Locate the cell with the specified text and output its (X, Y) center coordinate. 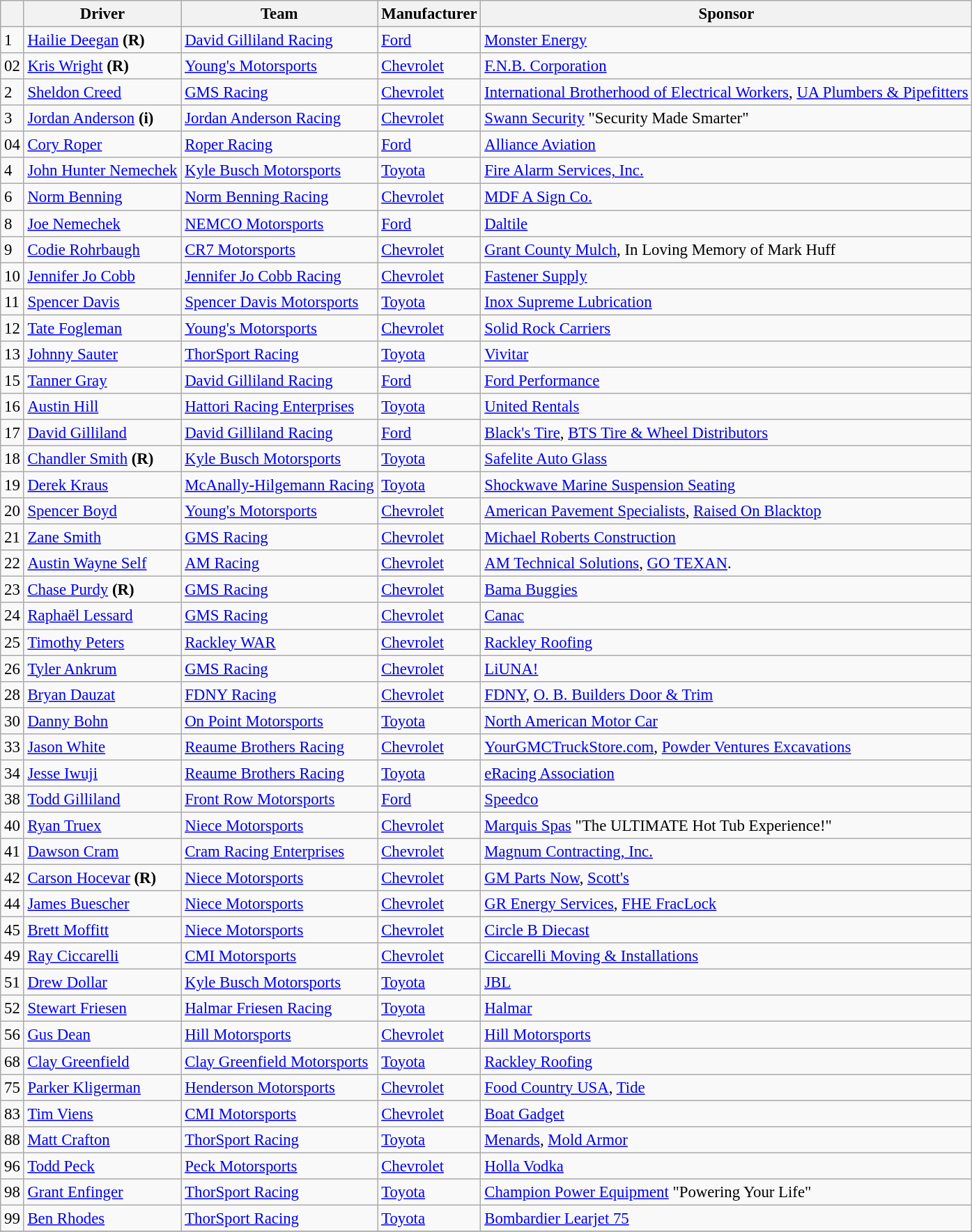
Sheldon Creed (102, 93)
Circle B Diecast (726, 930)
68 (13, 1061)
Danny Bohn (102, 721)
96 (13, 1166)
FDNY, O. B. Builders Door & Trim (726, 694)
04 (13, 145)
Champion Power Equipment "Powering Your Life" (726, 1192)
02 (13, 66)
Fastener Supply (726, 276)
34 (13, 773)
Ford Performance (726, 380)
Clay Greenfield (102, 1061)
Front Row Motorsports (279, 800)
Jennifer Jo Cobb (102, 276)
Cram Racing Enterprises (279, 852)
Speedco (726, 800)
Raphaël Lessard (102, 616)
Menards, Mold Armor (726, 1139)
42 (13, 878)
Bama Buggies (726, 590)
Spencer Davis Motorsports (279, 302)
Safelite Auto Glass (726, 459)
Parker Kligerman (102, 1087)
Jordan Anderson (i) (102, 118)
8 (13, 224)
Jennifer Jo Cobb Racing (279, 276)
MDF A Sign Co. (726, 197)
Swann Security "Security Made Smarter" (726, 118)
Todd Peck (102, 1166)
Hailie Deegan (R) (102, 40)
24 (13, 616)
98 (13, 1192)
Norm Benning (102, 197)
Austin Hill (102, 407)
GM Parts Now, Scott's (726, 878)
38 (13, 800)
McAnally-Hilgemann Racing (279, 485)
75 (13, 1087)
Monster Energy (726, 40)
Spencer Boyd (102, 511)
49 (13, 956)
83 (13, 1114)
Ryan Truex (102, 825)
AM Racing (279, 563)
Team (279, 14)
United Rentals (726, 407)
Tyler Ankrum (102, 669)
F.N.B. Corporation (726, 66)
John Hunter Nemechek (102, 171)
Alliance Aviation (726, 145)
Ciccarelli Moving & Installations (726, 956)
33 (13, 747)
Hattori Racing Enterprises (279, 407)
Gus Dean (102, 1035)
LiUNA! (726, 669)
Fire Alarm Services, Inc. (726, 171)
Bryan Dauzat (102, 694)
45 (13, 930)
51 (13, 983)
17 (13, 432)
19 (13, 485)
1 (13, 40)
41 (13, 852)
Cory Roper (102, 145)
Henderson Motorsports (279, 1087)
Bombardier Learjet 75 (726, 1218)
Tanner Gray (102, 380)
Dawson Cram (102, 852)
Ray Ciccarelli (102, 956)
56 (13, 1035)
Jordan Anderson Racing (279, 118)
Austin Wayne Self (102, 563)
YourGMCTruckStore.com, Powder Ventures Excavations (726, 747)
Tim Viens (102, 1114)
40 (13, 825)
10 (13, 276)
Brett Moffitt (102, 930)
20 (13, 511)
Driver (102, 14)
Rackley WAR (279, 642)
Marquis Spas "The ULTIMATE Hot Tub Experience!" (726, 825)
16 (13, 407)
18 (13, 459)
Spencer Davis (102, 302)
Peck Motorsports (279, 1166)
21 (13, 538)
Solid Rock Carriers (726, 328)
Roper Racing (279, 145)
Carson Hocevar (R) (102, 878)
Zane Smith (102, 538)
Jesse Iwuji (102, 773)
11 (13, 302)
52 (13, 1009)
25 (13, 642)
22 (13, 563)
Vivitar (726, 354)
9 (13, 249)
Halmar (726, 1009)
FDNY Racing (279, 694)
3 (13, 118)
Holla Vodka (726, 1166)
Black's Tire, BTS Tire & Wheel Distributors (726, 432)
Halmar Friesen Racing (279, 1009)
Derek Kraus (102, 485)
99 (13, 1218)
Magnum Contracting, Inc. (726, 852)
Shockwave Marine Suspension Seating (726, 485)
NEMCO Motorsports (279, 224)
Food Country USA, Tide (726, 1087)
Codie Rohrbaugh (102, 249)
AM Technical Solutions, GO TEXAN. (726, 563)
Joe Nemechek (102, 224)
James Buescher (102, 904)
American Pavement Specialists, Raised On Blacktop (726, 511)
Clay Greenfield Motorsports (279, 1061)
4 (13, 171)
Chandler Smith (R) (102, 459)
Todd Gilliland (102, 800)
Johnny Sauter (102, 354)
Timothy Peters (102, 642)
12 (13, 328)
2 (13, 93)
Matt Crafton (102, 1139)
JBL (726, 983)
Canac (726, 616)
44 (13, 904)
26 (13, 669)
23 (13, 590)
Boat Gadget (726, 1114)
Grant County Mulch, In Loving Memory of Mark Huff (726, 249)
Chase Purdy (R) (102, 590)
eRacing Association (726, 773)
David Gilliland (102, 432)
Michael Roberts Construction (726, 538)
Manufacturer (429, 14)
Tate Fogleman (102, 328)
30 (13, 721)
Sponsor (726, 14)
13 (13, 354)
88 (13, 1139)
Stewart Friesen (102, 1009)
Inox Supreme Lubrication (726, 302)
Grant Enfinger (102, 1192)
28 (13, 694)
CR7 Motorsports (279, 249)
Kris Wright (R) (102, 66)
Jason White (102, 747)
Drew Dollar (102, 983)
On Point Motorsports (279, 721)
Daltile (726, 224)
Ben Rhodes (102, 1218)
15 (13, 380)
North American Motor Car (726, 721)
GR Energy Services, FHE FracLock (726, 904)
Norm Benning Racing (279, 197)
6 (13, 197)
International Brotherhood of Electrical Workers, UA Plumbers & Pipefitters (726, 93)
